Extract the (x, y) coordinate from the center of the cell holding the provided text.  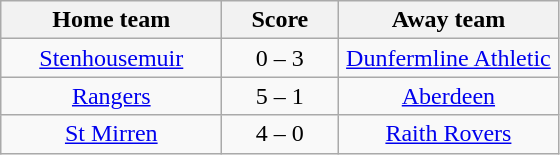
Away team (448, 20)
Score (280, 20)
5 – 1 (280, 96)
Home team (112, 20)
Raith Rovers (448, 134)
4 – 0 (280, 134)
Rangers (112, 96)
Stenhousemuir (112, 58)
Aberdeen (448, 96)
0 – 3 (280, 58)
St Mirren (112, 134)
Dunfermline Athletic (448, 58)
